Capture the cell that displays the provided text and extract its (x, y) central coordinate. 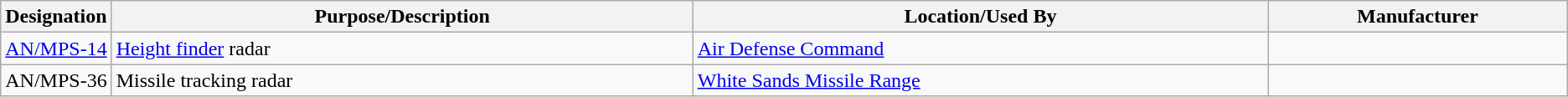
Missile tracking radar (402, 80)
Manufacturer (1418, 17)
AN/MPS-14 (56, 48)
Purpose/Description (402, 17)
AN/MPS-36 (56, 80)
Location/Used By (980, 17)
Designation (56, 17)
Air Defense Command (980, 48)
Height finder radar (402, 48)
White Sands Missile Range (980, 80)
